Search for the cell housing the specified text and yield its (X, Y) center coordinate. 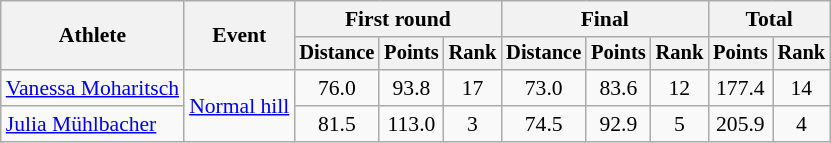
Normal hill (239, 106)
3 (473, 124)
92.9 (618, 124)
12 (680, 88)
76.0 (336, 88)
Athlete (92, 36)
5 (680, 124)
73.0 (544, 88)
83.6 (618, 88)
Final (604, 19)
74.5 (544, 124)
93.8 (411, 88)
14 (802, 88)
81.5 (336, 124)
Total (769, 19)
Vanessa Moharitsch (92, 88)
4 (802, 124)
205.9 (740, 124)
177.4 (740, 88)
113.0 (411, 124)
Julia Mühlbacher (92, 124)
First round (398, 19)
Event (239, 36)
17 (473, 88)
